Find where the given text appears and provide that cell's center as [X, Y] coordinate. 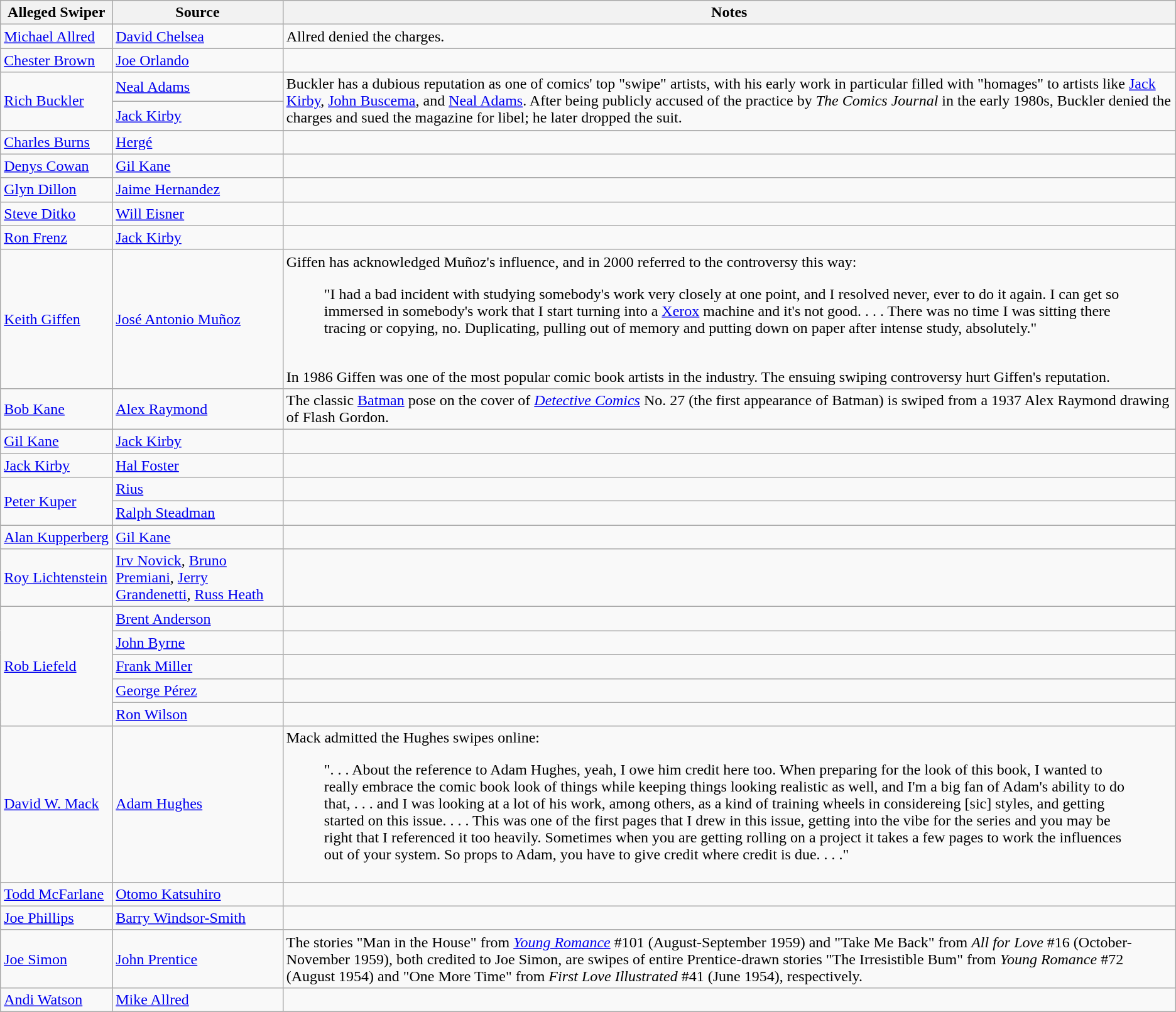
Alex Raymond [198, 408]
Hal Foster [198, 465]
Mike Allred [198, 999]
José Antonio Muñoz [198, 319]
Frank Miller [198, 667]
Glyn Dillon [57, 190]
Denys Cowan [57, 166]
Neal Adams [198, 87]
Ron Wilson [198, 714]
Notes [729, 13]
Brent Anderson [198, 619]
Chester Brown [57, 60]
Rius [198, 489]
David Chelsea [198, 36]
Todd McFarlane [57, 894]
Rob Liefeld [57, 667]
Source [198, 13]
Rich Buckler [57, 101]
Irv Novick, Bruno Premiani, Jerry Grandenetti, Russ Heath [198, 578]
Will Eisner [198, 214]
Barry Windsor-Smith [198, 918]
John Byrne [198, 643]
George Pérez [198, 690]
Hergé [198, 142]
Michael Allred [57, 36]
Joe Simon [57, 959]
Alan Kupperberg [57, 537]
David W. Mack [57, 804]
Jaime Hernandez [198, 190]
John Prentice [198, 959]
Peter Kuper [57, 501]
Keith Giffen [57, 319]
Adam Hughes [198, 804]
Otomo Katsuhiro [198, 894]
Roy Lichtenstein [57, 578]
Bob Kane [57, 408]
Joe Phillips [57, 918]
Ron Frenz [57, 237]
Steve Ditko [57, 214]
Ralph Steadman [198, 513]
Alleged Swiper [57, 13]
Andi Watson [57, 999]
Joe Orlando [198, 60]
Allred denied the charges. [729, 36]
Charles Burns [57, 142]
